Output the (X, Y) coordinate of the center of the cell containing the given text.  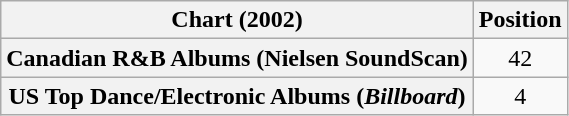
US Top Dance/Electronic Albums (Billboard) (238, 96)
4 (520, 96)
42 (520, 58)
Chart (2002) (238, 20)
Position (520, 20)
Canadian R&B Albums (Nielsen SoundScan) (238, 58)
